Return [x, y] of the center of cell containing provided text 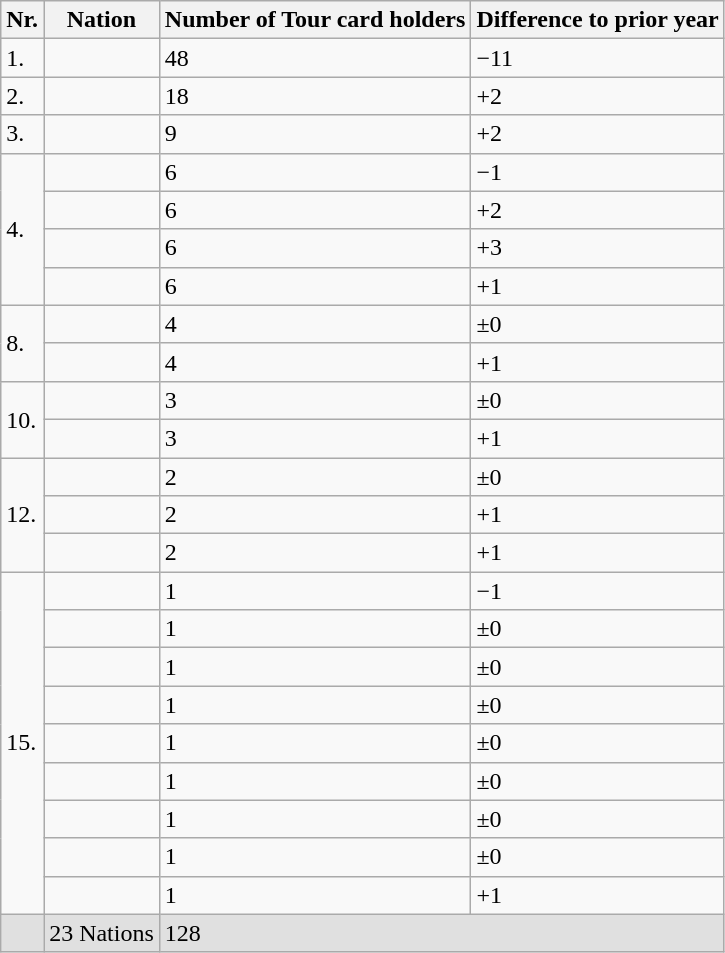
15. [22, 744]
Difference to prior year [598, 20]
+3 [598, 248]
1. [22, 58]
48 [315, 58]
3. [22, 134]
Nr. [22, 20]
18 [315, 96]
10. [22, 419]
2. [22, 96]
9 [315, 134]
12. [22, 515]
8. [22, 343]
4. [22, 229]
23 Nations [102, 933]
−11 [598, 58]
Nation [102, 20]
Number of Tour card holders [315, 20]
128 [442, 933]
